Search for the cell housing the specified text and yield its (x, y) center coordinate. 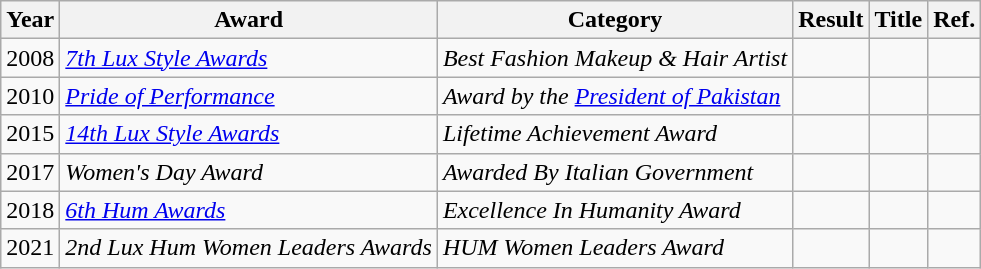
Women's Day Award (249, 172)
HUM Women Leaders Award (614, 248)
Lifetime Achievement Award (614, 134)
7th Lux Style Awards (249, 58)
2015 (30, 134)
Awarded By Italian Government (614, 172)
2008 (30, 58)
Result (831, 20)
6th Hum Awards (249, 210)
Title (898, 20)
Category (614, 20)
Pride of Performance (249, 96)
2018 (30, 210)
Award by the President of Pakistan (614, 96)
Ref. (954, 20)
2017 (30, 172)
2010 (30, 96)
Year (30, 20)
Best Fashion Makeup & Hair Artist (614, 58)
Excellence In Humanity Award (614, 210)
2nd Lux Hum Women Leaders Awards (249, 248)
2021 (30, 248)
14th Lux Style Awards (249, 134)
Award (249, 20)
